For the text-containing cell, return its midpoint in (X, Y) coordinate format. 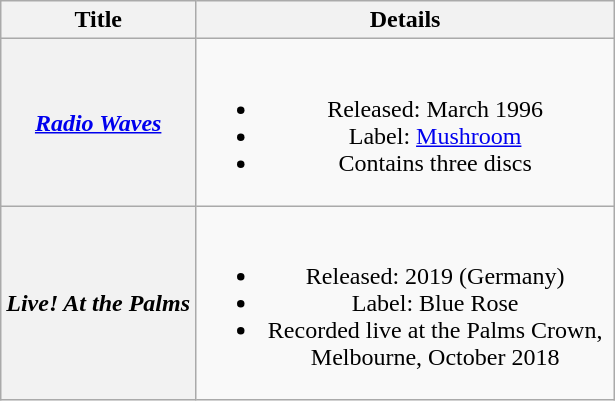
Details (406, 20)
Released: March 1996Label: MushroomContains three discs (406, 122)
Title (98, 20)
Released: 2019 (Germany)Label: Blue RoseRecorded live at the Palms Crown, Melbourne, October 2018 (406, 303)
Live! At the Palms (98, 303)
Radio Waves (98, 122)
